Output the (X, Y) coordinate of the center of the cell containing the given text.  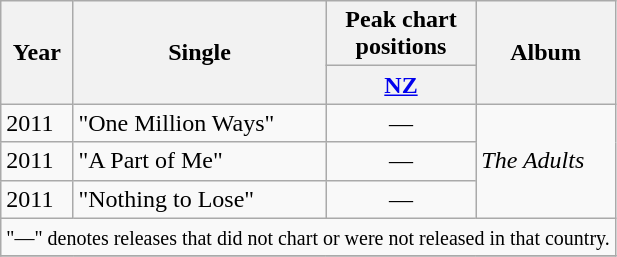
Year (37, 52)
Single (200, 52)
NZ (401, 85)
"Nothing to Lose" (200, 199)
The Adults (546, 161)
"—" denotes releases that did not chart or were not released in that country. (308, 237)
"One Million Ways" (200, 123)
Peak chartpositions (401, 34)
"A Part of Me" (200, 161)
Album (546, 52)
